Find where the given text appears and provide that cell's center as [X, Y] coordinate. 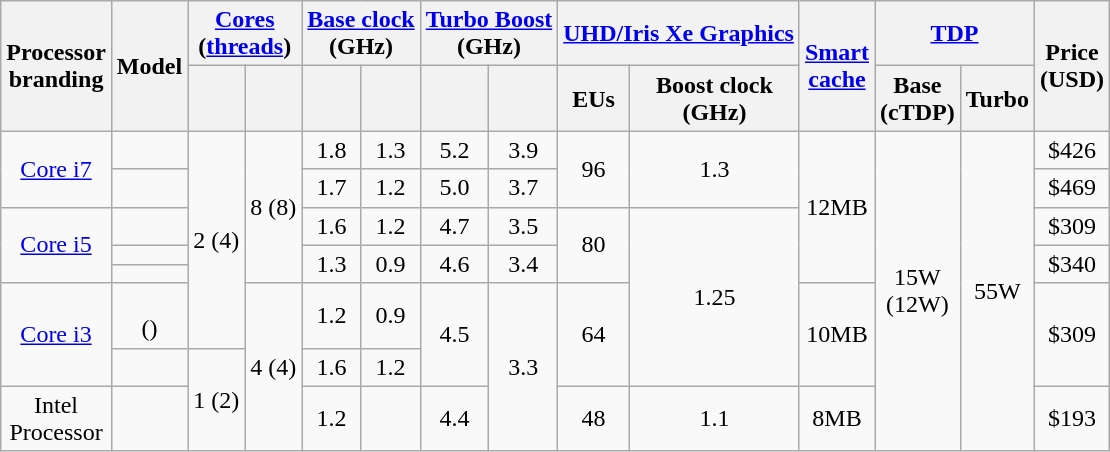
Model [149, 66]
Turbo [997, 98]
80 [594, 245]
1.1 [714, 418]
5.2 [454, 150]
4.7 [454, 226]
Core i3 [56, 334]
Smartcache [836, 66]
1 (2) [216, 400]
15W(12W) [918, 291]
3.5 [524, 226]
4.5 [454, 334]
Base(cTDP) [918, 98]
1.7 [332, 188]
$469 [1072, 188]
$340 [1072, 264]
Cores(threads) [245, 34]
Base clock(GHz) [361, 34]
TDP [955, 34]
3.3 [524, 367]
UHD/Iris Xe Graphics [679, 34]
96 [594, 169]
1.25 [714, 296]
4.4 [454, 418]
12MB [836, 207]
8MB [836, 418]
$193 [1072, 418]
Core i5 [56, 245]
IntelProcessor [56, 418]
48 [594, 418]
4 (4) [274, 367]
Processorbranding [56, 66]
64 [594, 334]
Price (USD) [1072, 66]
3.4 [524, 264]
5.0 [454, 188]
55W [997, 291]
Core i7 [56, 169]
3.9 [524, 150]
Turbo Boost(GHz) [489, 34]
2 (4) [216, 240]
8 (8) [274, 207]
4.6 [454, 264]
1.8 [332, 150]
() [149, 316]
3.7 [524, 188]
10MB [836, 334]
$426 [1072, 150]
EUs [594, 98]
Boost clock(GHz) [714, 98]
